Return the [x, y] coordinate for the center point of the cell that contains the specified text.  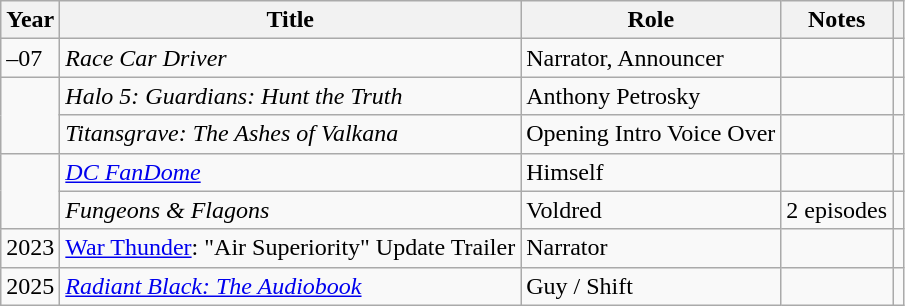
Radiant Black: The Audiobook [290, 286]
2025 [30, 286]
Race Car Driver [290, 58]
Opening Intro Voice Over [651, 134]
Narrator [651, 248]
Titansgrave: The Ashes of Valkana [290, 134]
2023 [30, 248]
Guy / Shift [651, 286]
DC FanDome [290, 172]
Year [30, 20]
Himself [651, 172]
Halo 5: Guardians: Hunt the Truth [290, 96]
Notes [837, 20]
Anthony Petrosky [651, 96]
Voldred [651, 210]
–07 [30, 58]
Fungeons & Flagons [290, 210]
War Thunder: "Air Superiority" Update Trailer [290, 248]
Narrator, Announcer [651, 58]
Title [290, 20]
2 episodes [837, 210]
Role [651, 20]
